Search for the cell housing the specified text and yield its (X, Y) center coordinate. 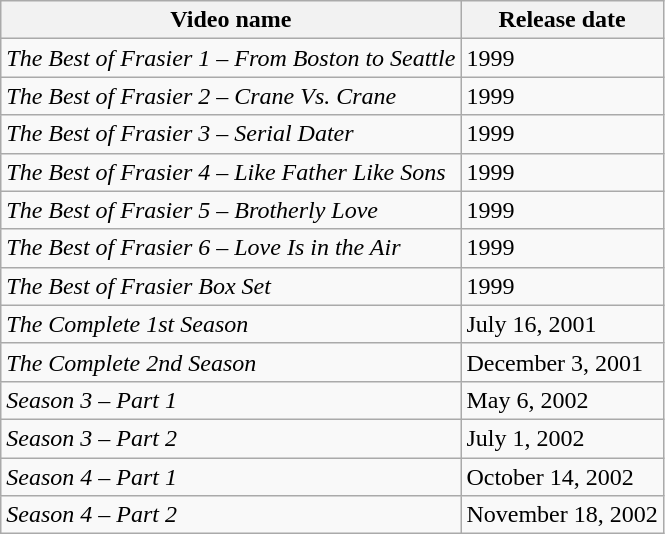
The Best of Frasier Box Set (231, 286)
The Best of Frasier 1 – From Boston to Seattle (231, 58)
The Best of Frasier 6 – Love Is in the Air (231, 248)
May 6, 2002 (562, 400)
December 3, 2001 (562, 362)
July 1, 2002 (562, 438)
Season 3 – Part 2 (231, 438)
The Best of Frasier 2 – Crane Vs. Crane (231, 96)
Video name (231, 20)
Season 4 – Part 1 (231, 477)
Season 4 – Part 2 (231, 515)
The Best of Frasier 3 – Serial Dater (231, 134)
The Complete 2nd Season (231, 362)
October 14, 2002 (562, 477)
The Complete 1st Season (231, 324)
Release date (562, 20)
November 18, 2002 (562, 515)
Season 3 – Part 1 (231, 400)
The Best of Frasier 5 – Brotherly Love (231, 210)
The Best of Frasier 4 – Like Father Like Sons (231, 172)
July 16, 2001 (562, 324)
